Output the (x, y) coordinate of the center of the cell containing the given text.  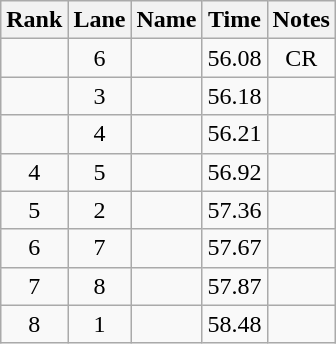
Lane (100, 20)
1 (100, 324)
58.48 (234, 324)
Notes (301, 20)
56.08 (234, 58)
Rank (34, 20)
Name (166, 20)
56.21 (234, 134)
Time (234, 20)
CR (301, 58)
57.67 (234, 248)
3 (100, 96)
57.36 (234, 210)
2 (100, 210)
56.18 (234, 96)
56.92 (234, 172)
57.87 (234, 286)
